Return the [x, y] coordinate for the center point of the cell that contains the specified text.  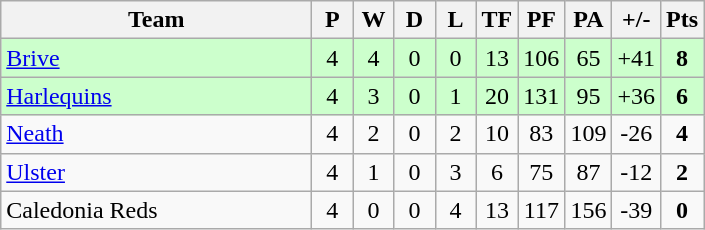
75 [542, 172]
Team [156, 20]
117 [542, 210]
P [332, 20]
+/- [636, 20]
-26 [636, 134]
156 [588, 210]
8 [682, 58]
+36 [636, 96]
W [374, 20]
95 [588, 96]
106 [542, 58]
TF [497, 20]
20 [497, 96]
Caledonia Reds [156, 210]
131 [542, 96]
Harlequins [156, 96]
+41 [636, 58]
PF [542, 20]
Neath [156, 134]
-39 [636, 210]
L [456, 20]
Brive [156, 58]
10 [497, 134]
65 [588, 58]
D [414, 20]
Pts [682, 20]
-12 [636, 172]
83 [542, 134]
87 [588, 172]
PA [588, 20]
109 [588, 134]
Ulster [156, 172]
